Return the [X, Y] coordinate for the center point of the cell that contains the specified text.  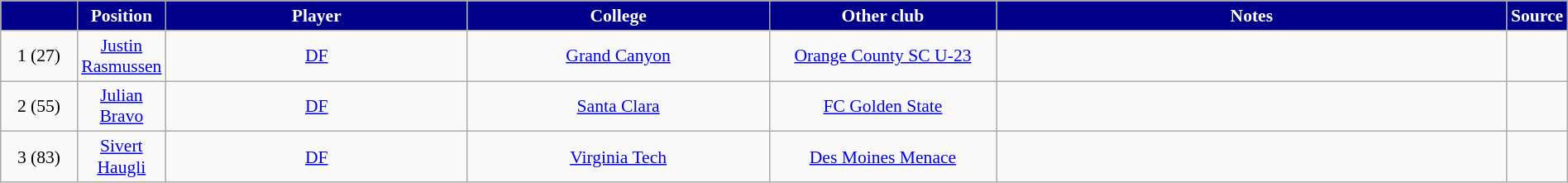
Sivert Haugli [121, 157]
Source [1537, 16]
Grand Canyon [619, 56]
Justin Rasmussen [121, 56]
3 (83) [39, 157]
2 (55) [39, 106]
Orange County SC U-23 [883, 56]
Julian Bravo [121, 106]
Other club [883, 16]
Notes [1252, 16]
FC Golden State [883, 106]
Virginia Tech [619, 157]
College [619, 16]
Player [316, 16]
Santa Clara [619, 106]
Position [121, 16]
1 (27) [39, 56]
Des Moines Menace [883, 157]
